Pinpoint the cell where the given text exists, returning its [x, y] midpoint coordinate. 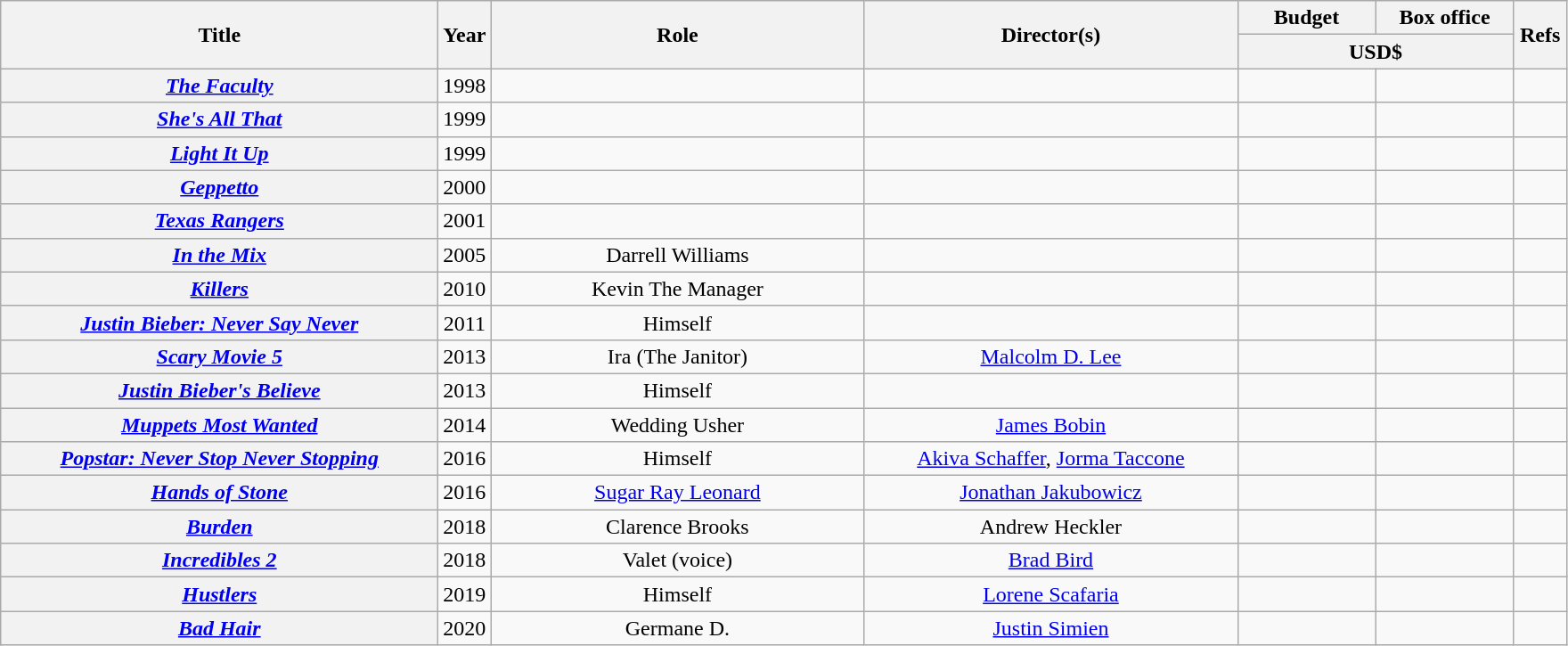
1998 [465, 86]
Germane D. [677, 628]
2020 [465, 628]
Burden [219, 527]
Light It Up [219, 153]
In the Mix [219, 255]
Darrell Williams [677, 255]
Malcolm D. Lee [1051, 356]
Akiva Schaffer, Jorma Taccone [1051, 459]
Sugar Ray Leonard [677, 493]
Justin Bieber: Never Say Never [219, 323]
Title [219, 35]
Justin Bieber's Believe [219, 390]
2000 [465, 187]
2010 [465, 289]
Justin Simien [1051, 628]
James Bobin [1051, 425]
2005 [465, 255]
Andrew Heckler [1051, 527]
Bad Hair [219, 628]
Director(s) [1051, 35]
Hustlers [219, 594]
Muppets Most Wanted [219, 425]
Popstar: Never Stop Never Stopping [219, 459]
Incredibles 2 [219, 560]
2001 [465, 221]
She's All That [219, 119]
2014 [465, 425]
Clarence Brooks [677, 527]
Brad Bird [1051, 560]
2011 [465, 323]
Ira (The Janitor) [677, 356]
Killers [219, 289]
Wedding Usher [677, 425]
Valet (voice) [677, 560]
Lorene Scafaria [1051, 594]
Role [677, 35]
2019 [465, 594]
Hands of Stone [219, 493]
Texas Rangers [219, 221]
Kevin The Manager [677, 289]
Budget [1306, 18]
USD$ [1376, 52]
Scary Movie 5 [219, 356]
Jonathan Jakubowicz [1051, 493]
Geppetto [219, 187]
Refs [1539, 35]
Box office [1445, 18]
Year [465, 35]
The Faculty [219, 86]
